Extract the (x, y) coordinate from the center of the cell holding the provided text.  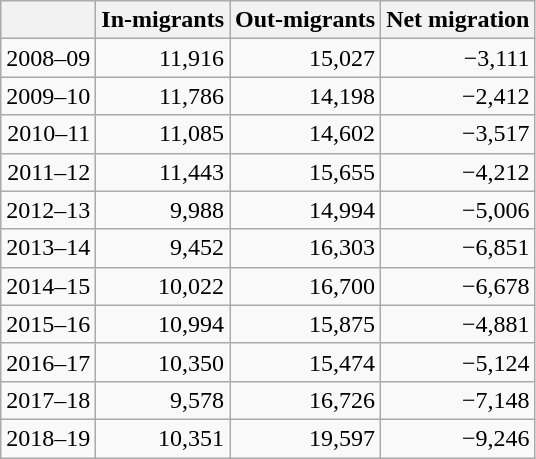
Net migration (458, 20)
11,916 (163, 58)
15,655 (306, 172)
16,726 (306, 400)
−3,517 (458, 134)
−4,212 (458, 172)
−5,006 (458, 210)
−6,851 (458, 248)
Out-migrants (306, 20)
−7,148 (458, 400)
2008–09 (48, 58)
2011–12 (48, 172)
−5,124 (458, 362)
−4,881 (458, 324)
14,198 (306, 96)
−3,111 (458, 58)
−6,678 (458, 286)
11,786 (163, 96)
2016–17 (48, 362)
9,988 (163, 210)
10,994 (163, 324)
10,022 (163, 286)
14,602 (306, 134)
2014–15 (48, 286)
15,875 (306, 324)
15,474 (306, 362)
19,597 (306, 438)
15,027 (306, 58)
2012–13 (48, 210)
2015–16 (48, 324)
10,350 (163, 362)
16,700 (306, 286)
2010–11 (48, 134)
14,994 (306, 210)
11,085 (163, 134)
9,452 (163, 248)
−9,246 (458, 438)
2017–18 (48, 400)
16,303 (306, 248)
10,351 (163, 438)
2018–19 (48, 438)
−2,412 (458, 96)
2009–10 (48, 96)
2013–14 (48, 248)
11,443 (163, 172)
In-migrants (163, 20)
9,578 (163, 400)
